Find where the given text appears and provide that cell's center as [x, y] coordinate. 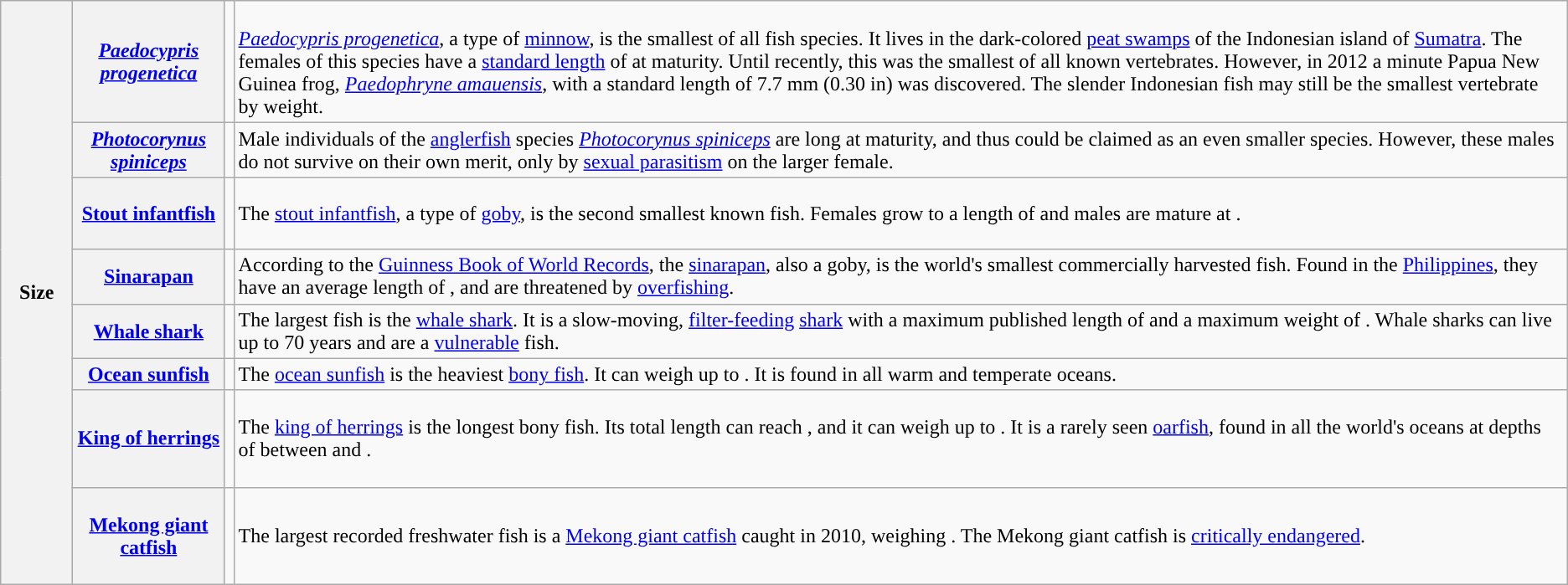
King of herrings [149, 439]
Mekong giant catfish [149, 536]
Size [37, 293]
Whale shark [149, 331]
Photocorynus spiniceps [149, 151]
Ocean sunfish [149, 374]
Paedocypris progenetica [149, 62]
The stout infantfish, a type of goby, is the second smallest known fish. Females grow to a length of and males are mature at . [900, 213]
Stout infantfish [149, 213]
Sinarapan [149, 276]
The largest recorded freshwater fish is a Mekong giant catfish caught in 2010, weighing . The Mekong giant catfish is critically endangered. [900, 536]
The ocean sunfish is the heaviest bony fish. It can weigh up to . It is found in all warm and temperate oceans. [900, 374]
